Provide the (X, Y) coordinate of the cell's center where the given text is located.  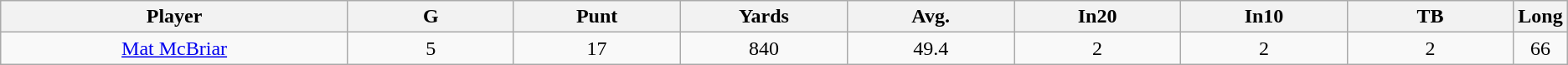
49.4 (931, 48)
5 (431, 48)
Avg. (931, 17)
Punt (596, 17)
Mat McBriar (174, 48)
66 (1541, 48)
G (431, 17)
TB (1430, 17)
Yards (764, 17)
840 (764, 48)
In10 (1265, 17)
Player (174, 17)
In20 (1097, 17)
17 (596, 48)
Long (1541, 17)
